Locate the cell with the specified text and output its (x, y) center coordinate. 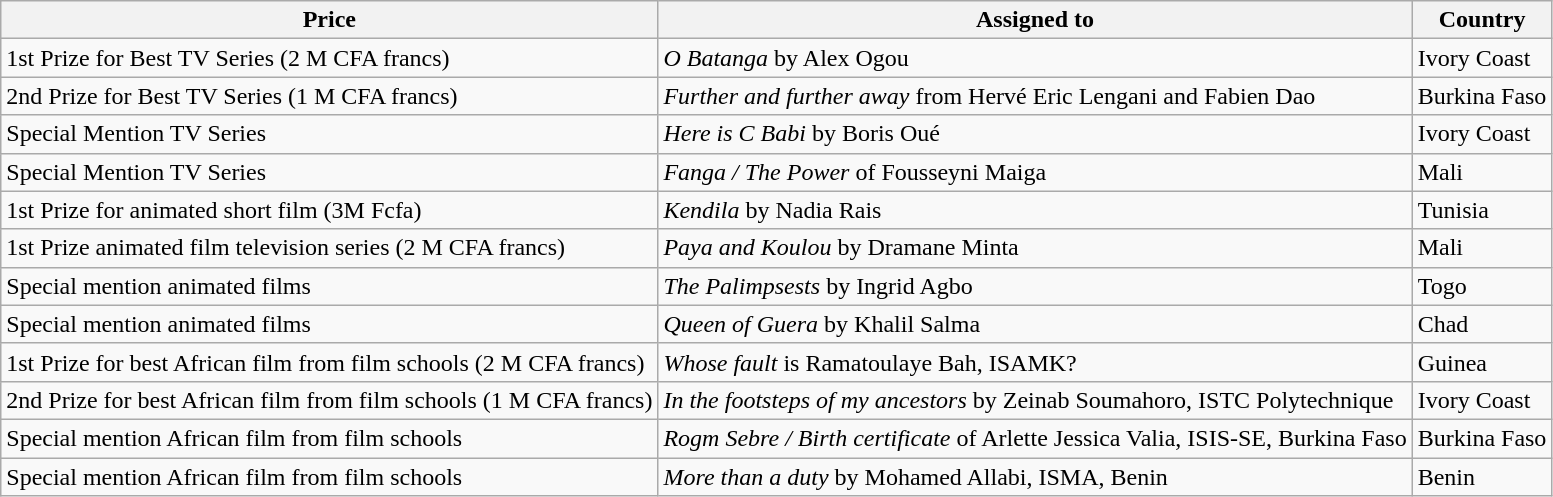
Whose fault is Ramatoulaye Bah, ISAMK? (1035, 362)
Country (1482, 20)
2nd Prize for Best TV Series (1 M CFA francs) (330, 96)
More than a duty by Mohamed Allabi, ISMA, Benin (1035, 477)
Tunisia (1482, 210)
Fanga / The Power of Fousseyni Maiga (1035, 172)
1st Prize for best African film from film schools (2 M CFA francs) (330, 362)
1st Prize animated film television series (2 M CFA francs) (330, 248)
The Palimpsests by Ingrid Agbo (1035, 286)
In the footsteps of my ancestors by Zeinab Soumahoro, ISTC Polytechnique (1035, 400)
Togo (1482, 286)
1st Prize for animated short film (3M Fcfa) (330, 210)
Chad (1482, 324)
Here is C Babi by Boris Oué (1035, 134)
Guinea (1482, 362)
Rogm Sebre / Birth certificate of Arlette Jessica Valia, ISIS-SE, Burkina Faso (1035, 438)
2nd Prize for best African film from film schools (1 M CFA francs) (330, 400)
Benin (1482, 477)
Queen of Guera by Khalil Salma (1035, 324)
Paya and Koulou by Dramane Minta (1035, 248)
Further and further away from Hervé Eric Lengani and Fabien Dao (1035, 96)
O Batanga by Alex Ogou (1035, 58)
Kendila by Nadia Rais (1035, 210)
Assigned to (1035, 20)
Price (330, 20)
1st Prize for Best TV Series (2 M CFA francs) (330, 58)
